Pinpoint the cell where the given text exists, returning its [X, Y] midpoint coordinate. 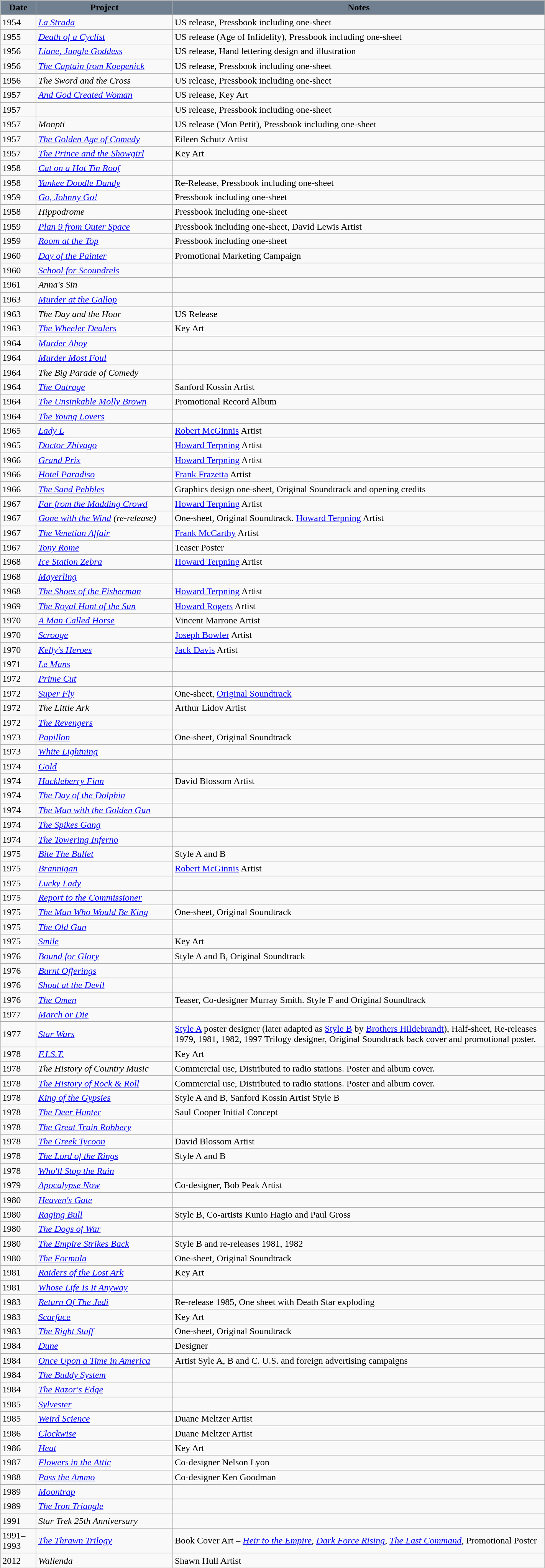
Jack Davis Artist [359, 650]
Re-release 1985, One sheet with Death Star exploding [359, 1302]
Raging Bull [104, 1215]
F.I.S.T. [104, 1054]
Re-Release, Pressbook including one-sheet [359, 183]
Burnt Offerings [104, 971]
The Prince and the Showgirl [104, 153]
The Lord of the Rings [104, 1156]
The Golden Age of Comedy [104, 139]
Smile [104, 942]
Project [104, 8]
The Spikes Gang [104, 825]
Heat [104, 1448]
Date [18, 8]
Style A and B, Original Soundtrack [359, 956]
US release (Age of Infidelity), Pressbook including one-sheet [359, 37]
Once Upon a Time in America [104, 1361]
1979 [18, 1185]
US release, Key Art [359, 95]
Bound for Glory [104, 956]
Papillon [104, 737]
The Razor's Edge [104, 1390]
Liane, Jungle Goddess [104, 51]
Return Of The Jedi [104, 1302]
Saul Cooper Initial Concept [359, 1112]
The Wheeler Dealers [104, 329]
Lady L [104, 431]
Scarface [104, 1317]
Hippodrome [104, 212]
Death of a Cyclist [104, 37]
La Strada [104, 22]
Artist Syle A, B and C. U.S. and foreign advertising campaigns [359, 1361]
Room at the Top [104, 241]
Murder Ahoy [104, 343]
Brannigan [104, 868]
The Little Ark [104, 708]
Vincent Marrone Artist [359, 620]
The Greek Tycoon [104, 1142]
The Towering Inferno [104, 839]
Apocalypse Now [104, 1185]
The Young Lovers [104, 416]
Plan 9 from Outer Space [104, 227]
1969 [18, 606]
Star Trek 25th Anniversary [104, 1521]
Raiders of the Lost Ark [104, 1273]
Co-designer Nelson Lyon [359, 1463]
1961 [18, 285]
Promotional Marketing Campaign [359, 256]
Joseph Bowler Artist [359, 635]
The Captain from Koepenick [104, 66]
Style B and re-releases 1981, 1982 [359, 1244]
Far from the Madding Crowd [104, 504]
Who'll Stop the Rain [104, 1171]
The Day and the Hour [104, 314]
2012 [18, 1560]
Doctor Zhivago [104, 445]
The Outrage [104, 387]
Dune [104, 1346]
Tony Rome [104, 547]
The Man Who Would Be King [104, 912]
1991–1993 [18, 1540]
Book Cover Art – Heir to the Empire, Dark Force Rising, The Last Command, Promotional Poster [359, 1540]
1987 [18, 1463]
The History of Country Music [104, 1068]
Style A and B, Sanford Kossin Artist Style B [359, 1098]
Mayerling [104, 577]
The Day of the Dolphin [104, 796]
King of the Gypsies [104, 1098]
Designer [359, 1346]
Wallenda [104, 1560]
Frank Frazetta Artist [359, 475]
The Empire Strikes Back [104, 1244]
Pass the Ammo [104, 1477]
Murder Most Foul [104, 358]
The Man with the Golden Gun [104, 810]
Prime Cut [104, 679]
Le Mans [104, 664]
Report to the Commissioner [104, 898]
Hotel Paradiso [104, 475]
Go, Johnny Go! [104, 197]
Weird Science [104, 1419]
The Sand Pebbles [104, 489]
US Release [359, 314]
The Old Gun [104, 927]
1988 [18, 1477]
Moontrap [104, 1492]
Howard Rogers Artist [359, 606]
The Thrawn Trilogy [104, 1540]
Pressbook including one-sheet, David Lewis Artist [359, 227]
1971 [18, 664]
The History of Rock & Roll [104, 1083]
Gold [104, 766]
Sanford Kossin Artist [359, 387]
US release (Mon Petit), Pressbook including one-sheet [359, 124]
The Omen [104, 1000]
Anna's Sin [104, 285]
Yankee Doodle Dandy [104, 183]
Eileen Schutz Artist [359, 139]
Huckleberry Finn [104, 781]
The Right Stuff [104, 1331]
Super Fly [104, 694]
Lucky Lady [104, 883]
The Sword and the Cross [104, 81]
Frank McCarthy Artist [359, 533]
One-sheet, Original Soundtrack. Howard Terpning Artist [359, 518]
1991 [18, 1521]
Co-designer, Bob Peak Artist [359, 1185]
Murder at the Gallop [104, 299]
School for Scoundrels [104, 270]
Co-designer Ken Goodman [359, 1477]
Promotional Record Album [359, 401]
Star Wars [104, 1034]
Flowers in the Attic [104, 1463]
The Big Parade of Comedy [104, 372]
Graphics design one-sheet, Original Soundtrack and opening credits [359, 489]
1955 [18, 37]
Teaser Poster [359, 547]
Style B, Co-artists Kunio Hagio and Paul Gross [359, 1215]
The Buddy System [104, 1375]
Scrooge [104, 635]
Clockwise [104, 1433]
The Venetian Affair [104, 533]
Shout at the Devil [104, 985]
Kelly's Heroes [104, 650]
US release, Hand lettering design and illustration [359, 51]
Ice Station Zebra [104, 562]
The Formula [104, 1258]
The Shoes of the Fisherman [104, 591]
Notes [359, 8]
Teaser, Co-designer Murray Smith. Style F and Original Soundtrack [359, 1000]
Day of the Painter [104, 256]
A Man Called Horse [104, 620]
The Deer Hunter [104, 1112]
The Revengers [104, 723]
The Dogs of War [104, 1229]
And God Created Woman [104, 95]
Grand Prix [104, 460]
The Unsinkable Molly Brown [104, 401]
The Iron Triangle [104, 1506]
The Great Train Robbery [104, 1127]
Sylvester [104, 1404]
The Royal Hunt of the Sun [104, 606]
Cat on a Hot Tin Roof [104, 168]
March or Die [104, 1014]
White Lightning [104, 752]
Monpti [104, 124]
1954 [18, 22]
Shawn Hull Artist [359, 1560]
Bite The Bullet [104, 854]
Heaven's Gate [104, 1200]
Gone with the Wind (re-release) [104, 518]
Whose Life Is It Anyway [104, 1287]
Arthur Lidov Artist [359, 708]
